Provide the [X, Y] coordinate of the cell's center where the given text is located.  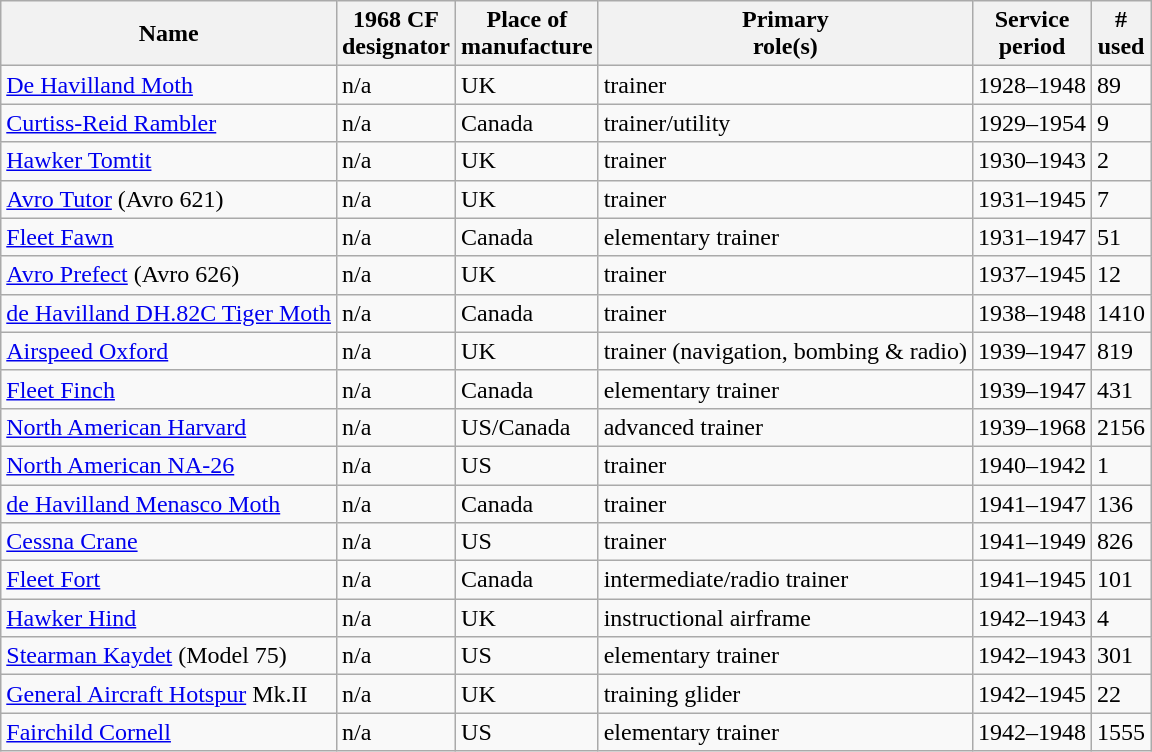
1939–1968 [1032, 427]
4 [1122, 618]
Stearman Kaydet (Model 75) [169, 656]
Hawker Tomtit [169, 161]
12 [1122, 275]
1968 CFdesignator [396, 34]
1931–1947 [1032, 237]
1942–1945 [1032, 694]
301 [1122, 656]
1930–1943 [1032, 161]
2 [1122, 161]
1929–1954 [1032, 123]
101 [1122, 580]
431 [1122, 389]
intermediate/radio trainer [785, 580]
trainer/utility [785, 123]
1 [1122, 465]
1937–1945 [1032, 275]
Name [169, 34]
Fleet Fawn [169, 237]
training glider [785, 694]
819 [1122, 351]
Fleet Finch [169, 389]
de Havilland DH.82C Tiger Moth [169, 313]
Airspeed Oxford [169, 351]
#used [1122, 34]
trainer (navigation, bombing & radio) [785, 351]
1941–1949 [1032, 542]
North American NA-26 [169, 465]
1928–1948 [1032, 85]
7 [1122, 199]
1410 [1122, 313]
Serviceperiod [1032, 34]
826 [1122, 542]
Avro Prefect (Avro 626) [169, 275]
2156 [1122, 427]
General Aircraft Hotspur Mk.II [169, 694]
Fleet Fort [169, 580]
advanced trainer [785, 427]
22 [1122, 694]
Avro Tutor (Avro 621) [169, 199]
Fairchild Cornell [169, 732]
136 [1122, 503]
9 [1122, 123]
Cessna Crane [169, 542]
Hawker Hind [169, 618]
89 [1122, 85]
instructional airframe [785, 618]
1931–1945 [1032, 199]
1941–1947 [1032, 503]
US/Canada [528, 427]
Curtiss-Reid Rambler [169, 123]
1555 [1122, 732]
de Havilland Menasco Moth [169, 503]
North American Harvard [169, 427]
Place ofmanufacture [528, 34]
De Havilland Moth [169, 85]
Primaryrole(s) [785, 34]
1942–1948 [1032, 732]
51 [1122, 237]
1940–1942 [1032, 465]
1941–1945 [1032, 580]
1938–1948 [1032, 313]
